Return [X, Y] of the center of cell containing provided text 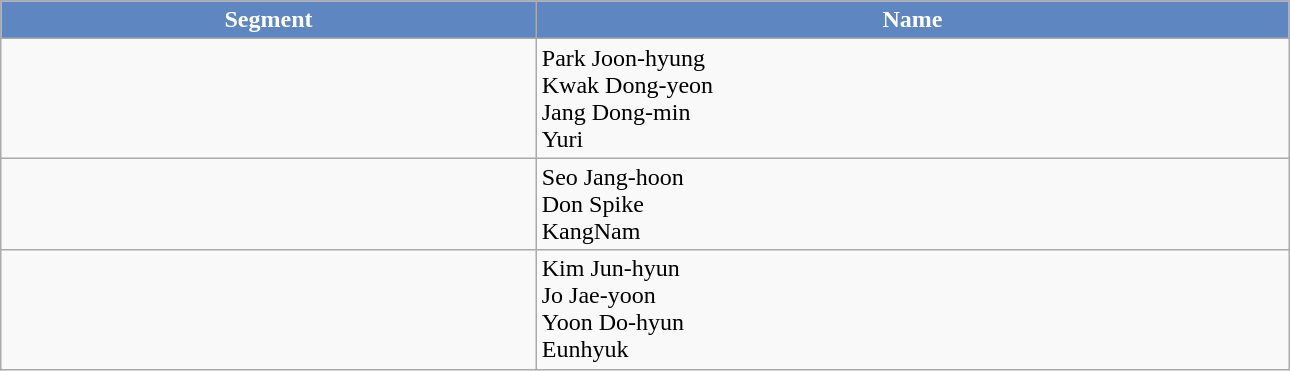
Park Joon-hyung Kwak Dong-yeon Jang Dong-min Yuri [912, 98]
Name [912, 20]
Seo Jang-hoon Don Spike KangNam [912, 204]
Segment [269, 20]
Kim Jun-hyun Jo Jae-yoon Yoon Do-hyun Eunhyuk [912, 310]
